For the text-containing cell, return its midpoint in (X, Y) coordinate format. 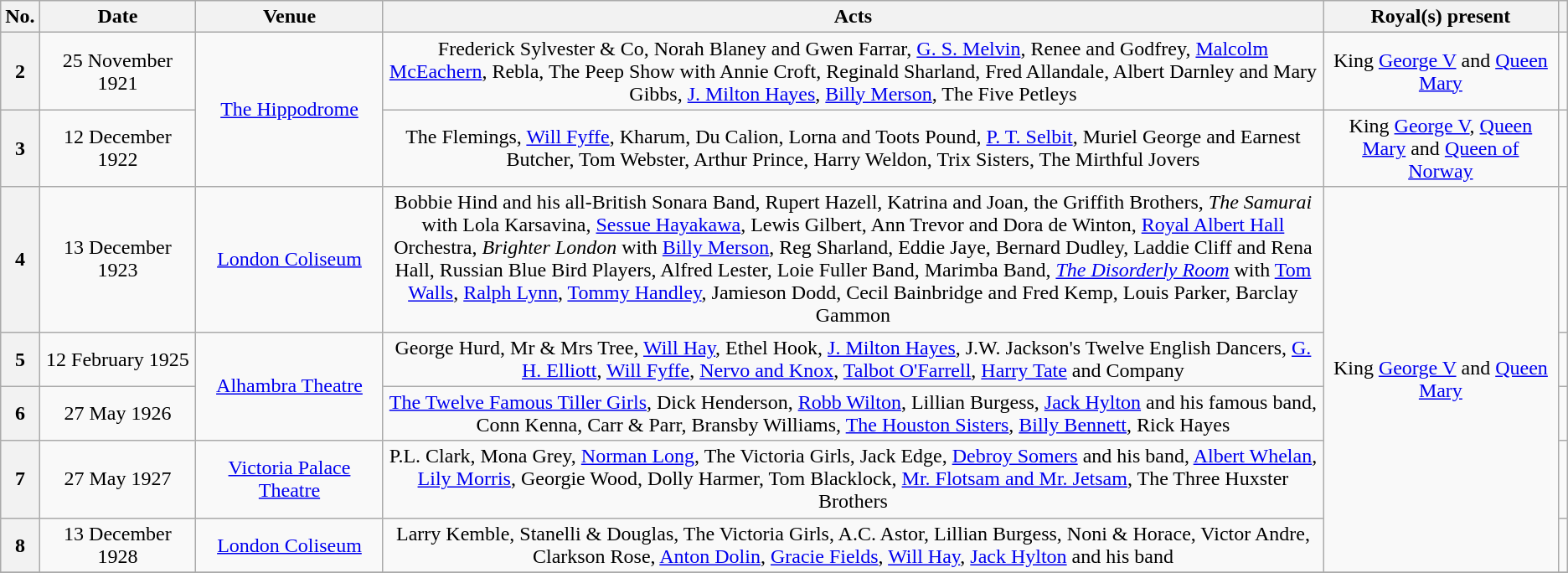
Alhambra Theatre (290, 386)
2 (20, 71)
Date (117, 17)
Royal(s) present (1441, 17)
4 (20, 260)
6 (20, 414)
The Hippodrome (290, 110)
27 May 1926 (117, 414)
13 December 1928 (117, 545)
25 November 1921 (117, 71)
8 (20, 545)
27 May 1927 (117, 479)
Acts (853, 17)
No. (20, 17)
13 December 1923 (117, 260)
Venue (290, 17)
12 February 1925 (117, 359)
12 December 1922 (117, 148)
King George V, Queen Mary and Queen of Norway (1441, 148)
7 (20, 479)
Victoria Palace Theatre (290, 479)
5 (20, 359)
3 (20, 148)
